Return the (X, Y) coordinate for the center point of the cell that contains the specified text.  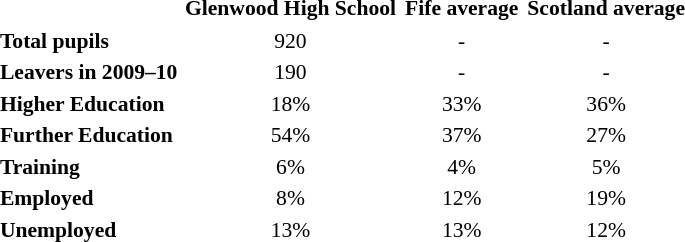
18% (290, 104)
8% (290, 198)
6% (290, 166)
12% (462, 198)
33% (462, 104)
190 (290, 72)
54% (290, 135)
37% (462, 135)
4% (462, 166)
920 (290, 40)
